Identify which cell holds the provided text, then report its (X, Y) central coordinate. 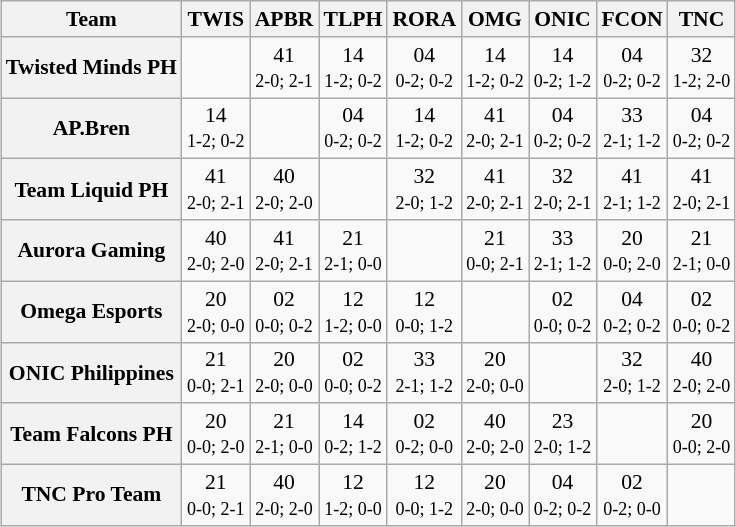
Aurora Gaming (92, 250)
FCON (632, 19)
Twisted Minds PH (92, 68)
OMG (495, 19)
ONIC Philippines (92, 372)
32 2-0; 2-1 (563, 190)
TWIS (216, 19)
23 2-0; 1-2 (563, 434)
TNC Pro Team (92, 496)
APBR (284, 19)
32 1-2; 2-0 (702, 68)
RORA (424, 19)
Team (92, 19)
Omega Esports (92, 312)
TLPH (352, 19)
Team Falcons PH (92, 434)
ONIC (563, 19)
TNC (702, 19)
AP.Bren (92, 128)
41 2-1; 1-2 (632, 190)
Team Liquid PH (92, 190)
